Find where the given text appears and provide that cell's center as [x, y] coordinate. 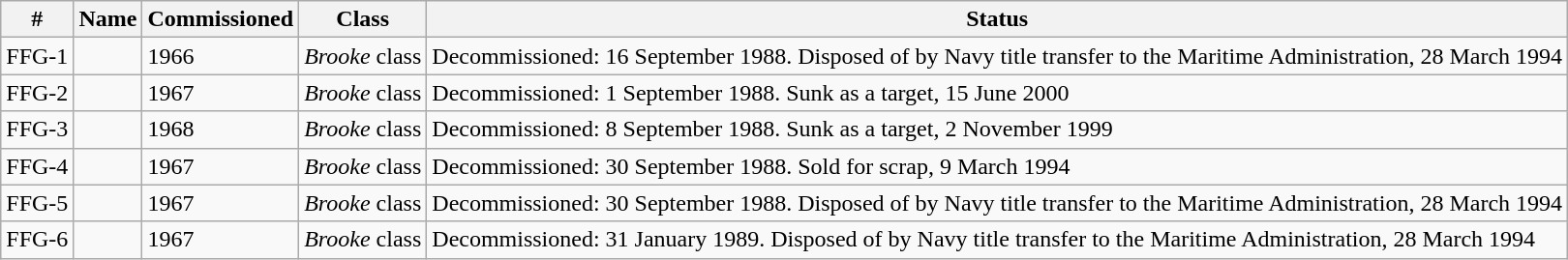
Decommissioned: 1 September 1988. Sunk as a target, 15 June 2000 [997, 93]
FFG-3 [37, 130]
Decommissioned: 30 September 1988. Disposed of by Navy title transfer to the Maritime Administration, 28 March 1994 [997, 203]
Decommissioned: 16 September 1988. Disposed of by Navy title transfer to the Maritime Administration, 28 March 1994 [997, 56]
FFG-6 [37, 240]
FFG-2 [37, 93]
Status [997, 19]
Name [108, 19]
FFG-4 [37, 166]
Commissioned [221, 19]
Decommissioned: 8 September 1988. Sunk as a target, 2 November 1999 [997, 130]
1968 [221, 130]
FFG-5 [37, 203]
1966 [221, 56]
Class [363, 19]
# [37, 19]
Decommissioned: 30 September 1988. Sold for scrap, 9 March 1994 [997, 166]
FFG-1 [37, 56]
Decommissioned: 31 January 1989. Disposed of by Navy title transfer to the Maritime Administration, 28 March 1994 [997, 240]
